Return [X, Y] of the center of cell containing provided text 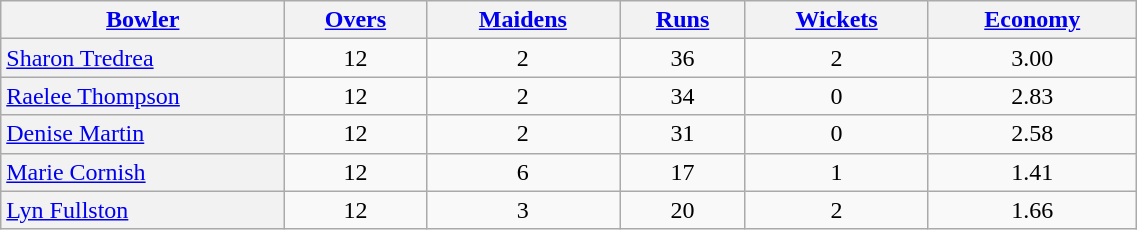
Wickets [836, 20]
2.83 [1032, 96]
1.41 [1032, 172]
2.58 [1032, 134]
Denise Martin [143, 134]
Lyn Fullston [143, 210]
17 [683, 172]
36 [683, 58]
6 [523, 172]
Marie Cornish [143, 172]
3.00 [1032, 58]
Economy [1032, 20]
Runs [683, 20]
Bowler [143, 20]
3 [523, 210]
1 [836, 172]
34 [683, 96]
1.66 [1032, 210]
20 [683, 210]
Raelee Thompson [143, 96]
Sharon Tredrea [143, 58]
31 [683, 134]
Overs [356, 20]
Maidens [523, 20]
